Identify which cell holds the provided text, then report its [x, y] central coordinate. 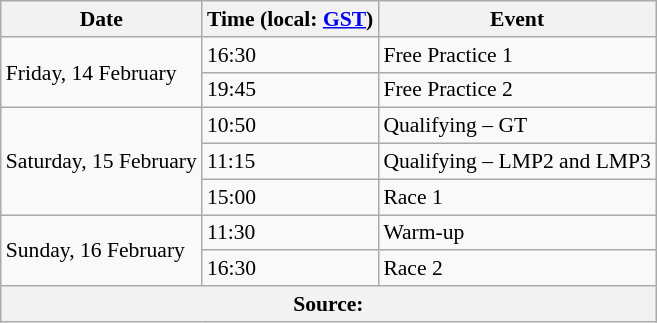
Race 2 [517, 269]
Warm-up [517, 233]
Qualifying – LMP2 and LMP3 [517, 162]
15:00 [290, 197]
10:50 [290, 126]
Sunday, 16 February [102, 250]
Qualifying – GT [517, 126]
Saturday, 15 February [102, 162]
Friday, 14 February [102, 72]
Time (local: GST) [290, 19]
19:45 [290, 90]
11:15 [290, 162]
Free Practice 1 [517, 55]
Date [102, 19]
Race 1 [517, 197]
Free Practice 2 [517, 90]
11:30 [290, 233]
Source: [328, 304]
Event [517, 19]
